Capture the cell that displays the provided text and extract its (x, y) central coordinate. 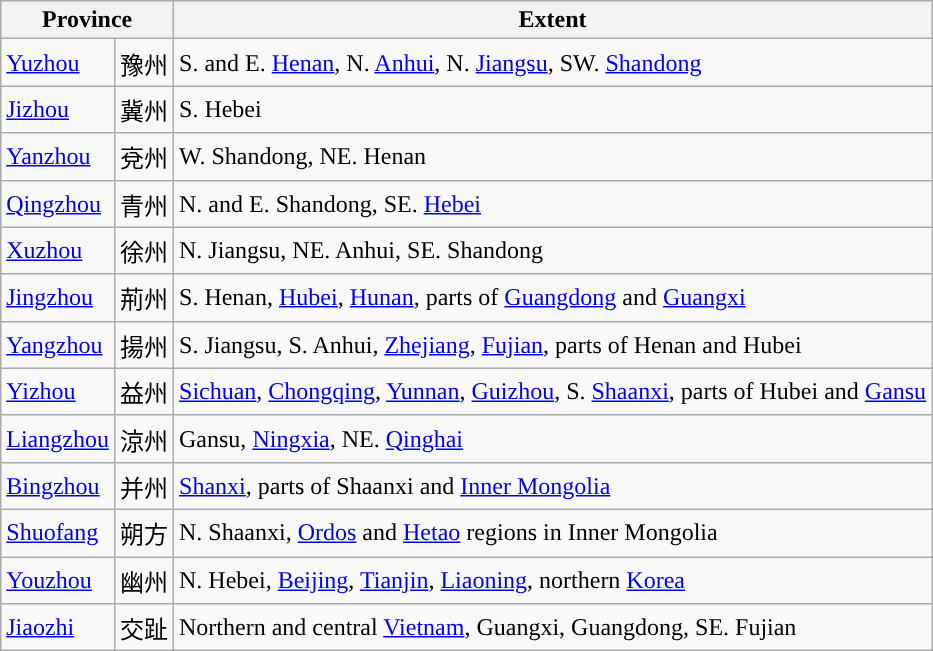
Extent (553, 20)
Jiaozhi (58, 628)
N. Jiangsu, NE. Anhui, SE. Shandong (553, 250)
Shuofang (58, 532)
Youzhou (58, 580)
涼州 (144, 438)
Gansu, Ningxia, NE. Qinghai (553, 438)
S. Hebei (553, 110)
Liangzhou (58, 438)
青州 (144, 204)
Yangzhou (58, 344)
Northern and central Vietnam, Guangxi, Guangdong, SE. Fujian (553, 628)
Xuzhou (58, 250)
S. and E. Henan, N. Anhui, N. Jiangsu, SW. Shandong (553, 62)
Yanzhou (58, 156)
交趾 (144, 628)
S. Jiangsu, S. Anhui, Zhejiang, Fujian, parts of Henan and Hubei (553, 344)
并州 (144, 486)
Qingzhou (58, 204)
益州 (144, 392)
Bingzhou (58, 486)
Yizhou (58, 392)
W. Shandong, NE. Henan (553, 156)
Yuzhou (58, 62)
豫州 (144, 62)
Jingzhou (58, 298)
兗州 (144, 156)
幽州 (144, 580)
Jizhou (58, 110)
N. and E. Shandong, SE. Hebei (553, 204)
Shanxi, parts of Shaanxi and Inner Mongolia (553, 486)
S. Henan, Hubei, Hunan, parts of Guangdong and Guangxi (553, 298)
朔方 (144, 532)
N. Shaanxi, Ordos and Hetao regions in Inner Mongolia (553, 532)
徐州 (144, 250)
揚州 (144, 344)
冀州 (144, 110)
荊州 (144, 298)
N. Hebei, Beijing, Tianjin, Liaoning, northern Korea (553, 580)
Province (88, 20)
Sichuan, Chongqing, Yunnan, Guizhou, S. Shaanxi, parts of Hubei and Gansu (553, 392)
